Return [X, Y] of the center of cell containing provided text 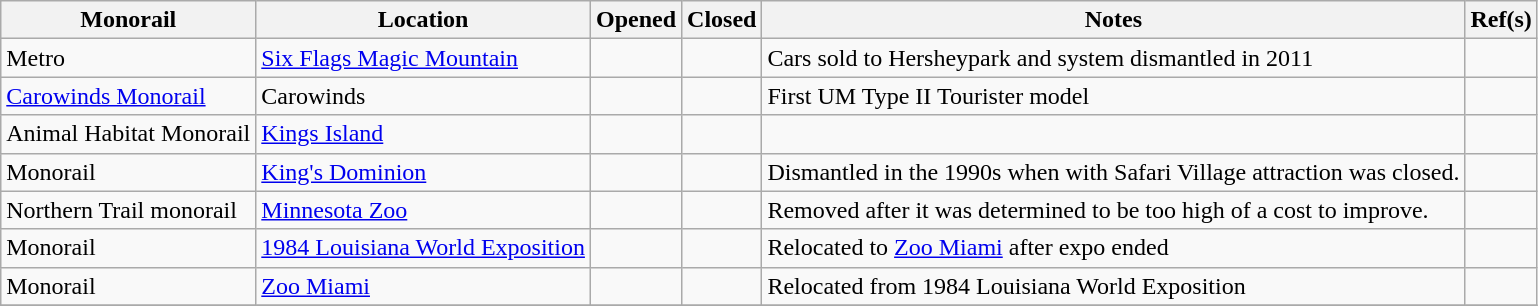
Relocated to Zoo Miami after expo ended [1114, 248]
Carowinds Monorail [128, 96]
Location [424, 20]
Animal Habitat Monorail [128, 134]
Dismantled in the 1990s when with Safari Village attraction was closed. [1114, 172]
Minnesota Zoo [424, 210]
Six Flags Magic Mountain [424, 58]
Closed [722, 20]
1984 Louisiana World Exposition [424, 248]
First UM Type II Tourister model [1114, 96]
King's Dominion [424, 172]
Northern Trail monorail [128, 210]
Ref(s) [1501, 20]
Kings Island [424, 134]
Relocated from 1984 Louisiana World Exposition [1114, 286]
Notes [1114, 20]
Opened [636, 20]
Zoo Miami [424, 286]
Removed after it was determined to be too high of a cost to improve. [1114, 210]
Carowinds [424, 96]
Cars sold to Hersheypark and system dismantled in 2011 [1114, 58]
Metro [128, 58]
